Identify which cell holds the provided text, then report its [X, Y] central coordinate. 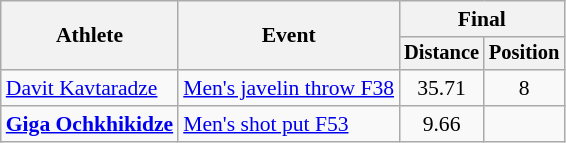
Event [288, 36]
8 [524, 88]
Athlete [90, 36]
9.66 [442, 124]
Final [482, 19]
Giga Ochkhikidze [90, 124]
Distance [442, 54]
35.71 [442, 88]
Davit Kavtaradze [90, 88]
Position [524, 54]
Men's shot put F53 [288, 124]
Men's javelin throw F38 [288, 88]
